From the cell containing the given text, extract its center point as [X, Y] coordinate. 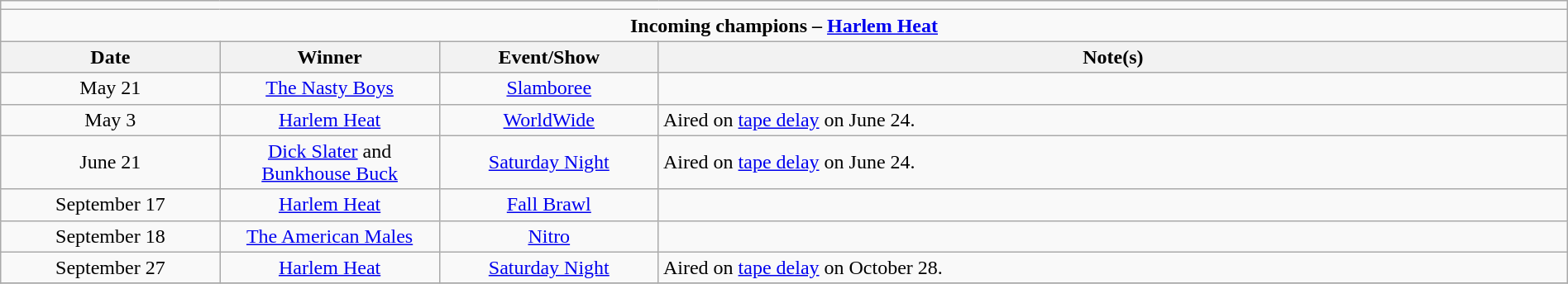
Incoming champions – Harlem Heat [784, 26]
WorldWide [549, 120]
June 21 [111, 162]
Fall Brawl [549, 205]
Slamboree [549, 88]
The American Males [329, 236]
Date [111, 57]
May 21 [111, 88]
Aired on tape delay on October 28. [1113, 267]
The Nasty Boys [329, 88]
September 17 [111, 205]
September 18 [111, 236]
Winner [329, 57]
Nitro [549, 236]
September 27 [111, 267]
May 3 [111, 120]
Event/Show [549, 57]
Note(s) [1113, 57]
Dick Slater and Bunkhouse Buck [329, 162]
